Detect which cell encompasses the target text, then output its [X, Y] center coordinate. 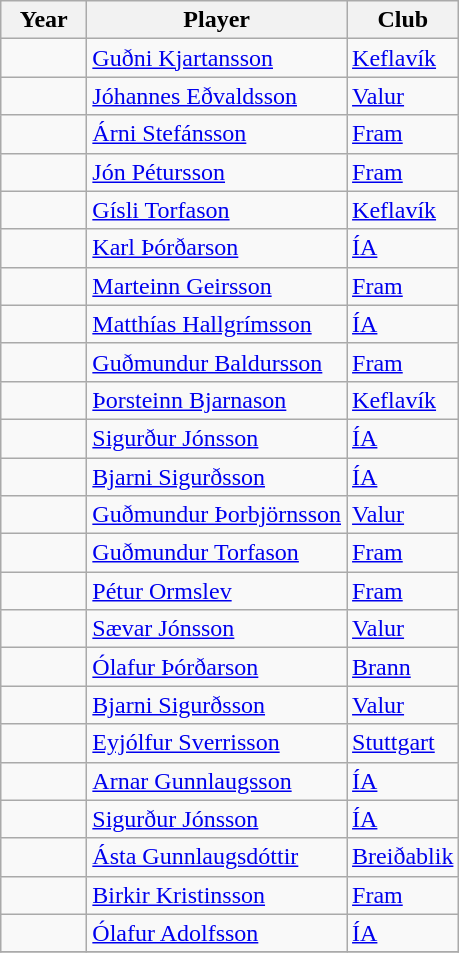
Guðmundur Torfason [217, 553]
Arnar Gunnlaugsson [217, 781]
Eyjólfur Sverrisson [217, 743]
Brann [403, 667]
Árni Stefánsson [217, 134]
Ólafur Þórðarson [217, 667]
Þorsteinn Bjarnason [217, 400]
Year [44, 20]
Marteinn Geirsson [217, 286]
Guðni Kjartansson [217, 58]
Pétur Ormslev [217, 591]
Karl Þórðarson [217, 248]
Stuttgart [403, 743]
Guðmundur Þorbjörnsson [217, 515]
Breiðablik [403, 857]
Gísli Torfason [217, 210]
Player [217, 20]
Jón Pétursson [217, 172]
Matthías Hallgrímsson [217, 324]
Club [403, 20]
Jóhannes Eðvaldsson [217, 96]
Ásta Gunnlaugsdóttir [217, 857]
Sævar Jónsson [217, 629]
Guðmundur Baldursson [217, 362]
Birkir Kristinsson [217, 895]
Ólafur Adolfsson [217, 933]
